Find where the given text appears and provide that cell's center as (x, y) coordinate. 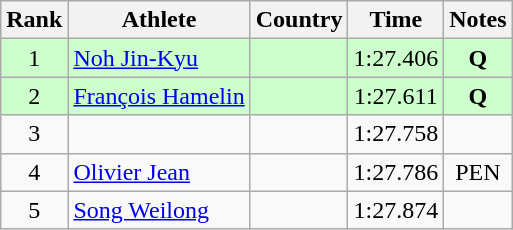
Country (299, 20)
1:27.406 (396, 58)
PEN (478, 172)
1:27.874 (396, 210)
1:27.786 (396, 172)
3 (34, 134)
Song Weilong (159, 210)
François Hamelin (159, 96)
1 (34, 58)
1:27.758 (396, 134)
Rank (34, 20)
Olivier Jean (159, 172)
4 (34, 172)
Notes (478, 20)
2 (34, 96)
Athlete (159, 20)
1:27.611 (396, 96)
5 (34, 210)
Noh Jin-Kyu (159, 58)
Time (396, 20)
